Return the (X, Y) coordinate for the center point of the cell that contains the specified text.  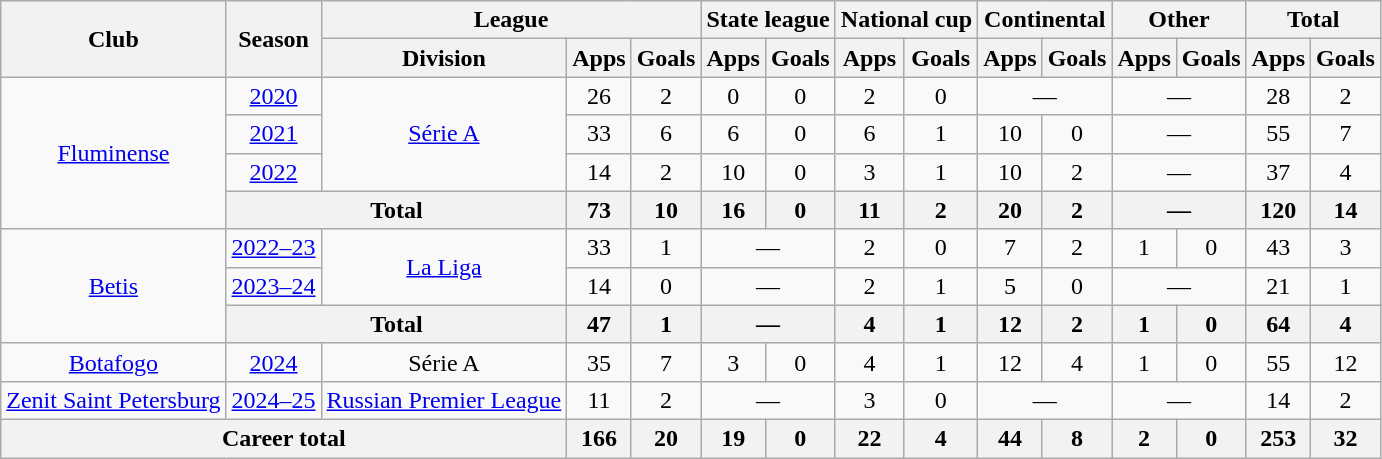
19 (733, 438)
La Liga (444, 267)
League (511, 20)
Career total (284, 438)
5 (1010, 286)
21 (1278, 286)
32 (1346, 438)
8 (1077, 438)
37 (1278, 172)
16 (733, 210)
Zenit Saint Petersburg (114, 400)
2024 (274, 362)
2023–24 (274, 286)
64 (1278, 324)
Division (444, 58)
28 (1278, 96)
National cup (906, 20)
253 (1278, 438)
Fluminense (114, 153)
2022 (274, 172)
73 (599, 210)
2020 (274, 96)
2021 (274, 134)
120 (1278, 210)
Club (114, 39)
Other (1179, 20)
43 (1278, 248)
Russian Premier League (444, 400)
Continental (1045, 20)
22 (869, 438)
Betis (114, 286)
2022–23 (274, 248)
35 (599, 362)
Botafogo (114, 362)
166 (599, 438)
2024–25 (274, 400)
44 (1010, 438)
Season (274, 39)
State league (768, 20)
26 (599, 96)
47 (599, 324)
